Return (x, y) of the center of cell containing provided text 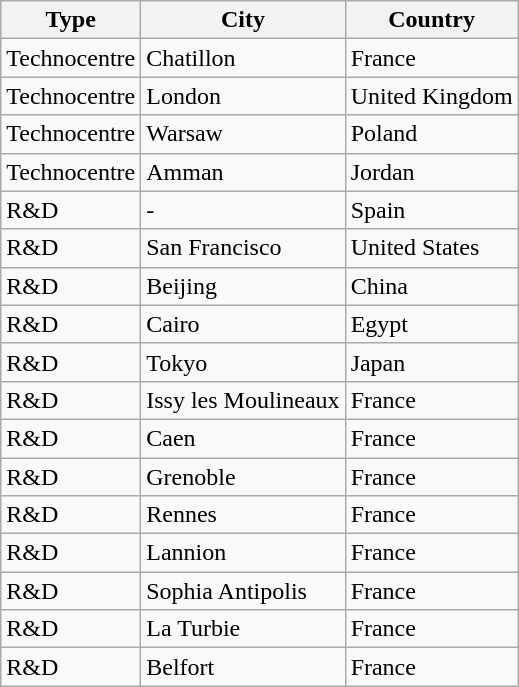
London (243, 96)
Type (71, 20)
Grenoble (243, 477)
Issy les Moulineaux (243, 400)
Sophia Antipolis (243, 591)
San Francisco (243, 248)
La Turbie (243, 629)
China (432, 286)
Egypt (432, 324)
Chatillon (243, 58)
United States (432, 248)
Amman (243, 172)
Belfort (243, 667)
Spain (432, 210)
Country (432, 20)
Beijing (243, 286)
Cairo (243, 324)
Japan (432, 362)
Tokyo (243, 362)
- (243, 210)
City (243, 20)
United Kingdom (432, 96)
Lannion (243, 553)
Poland (432, 134)
Rennes (243, 515)
Jordan (432, 172)
Warsaw (243, 134)
Caen (243, 438)
